From the cell containing the given text, extract its center point as (X, Y) coordinate. 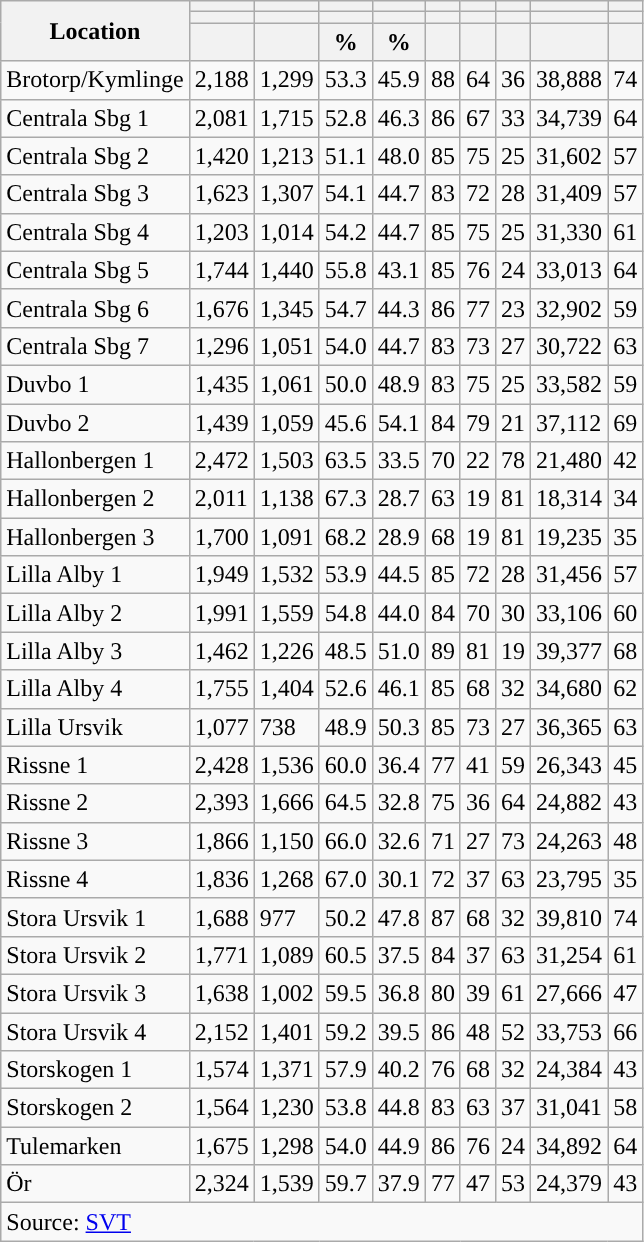
44.8 (398, 1108)
1,700 (222, 537)
19,235 (570, 537)
1,439 (222, 423)
58 (626, 1108)
Centrala Sbg 4 (95, 232)
33,013 (570, 270)
2,081 (222, 118)
53.3 (346, 80)
22 (478, 461)
1,298 (286, 1146)
24,379 (570, 1184)
1,564 (222, 1108)
41 (478, 765)
28.9 (398, 537)
24,882 (570, 803)
1,051 (286, 346)
1,462 (222, 651)
1,077 (222, 727)
44.9 (398, 1146)
Centrala Sbg 3 (95, 194)
60.5 (346, 955)
Duvbo 2 (95, 423)
Stora Ursvik 4 (95, 1031)
Hallonbergen 2 (95, 499)
60 (626, 613)
31,409 (570, 194)
1,744 (222, 270)
33,753 (570, 1031)
37.9 (398, 1184)
63.5 (346, 461)
1,230 (286, 1108)
52.6 (346, 689)
78 (514, 461)
48.0 (398, 156)
Lilla Alby 3 (95, 651)
27,666 (570, 993)
66 (626, 1031)
2,011 (222, 499)
33 (514, 118)
1,226 (286, 651)
67.3 (346, 499)
39,810 (570, 917)
45 (626, 765)
71 (442, 841)
Lilla Alby 2 (95, 613)
1,089 (286, 955)
1,371 (286, 1070)
1,836 (222, 879)
Stora Ursvik 2 (95, 955)
59.2 (346, 1031)
1,771 (222, 955)
47.8 (398, 917)
1,059 (286, 423)
28.7 (398, 499)
38,888 (570, 80)
Source: SVT (322, 1222)
21,480 (570, 461)
46.3 (398, 118)
37.5 (398, 955)
46.1 (398, 689)
Lilla Alby 4 (95, 689)
62 (626, 689)
1,061 (286, 384)
1,345 (286, 308)
1,991 (222, 613)
1,536 (286, 765)
1,404 (286, 689)
1,213 (286, 156)
1,268 (286, 879)
34,892 (570, 1146)
18,314 (570, 499)
Centrala Sbg 2 (95, 156)
1,574 (222, 1070)
2,188 (222, 80)
2,428 (222, 765)
39 (478, 993)
Tulemarken (95, 1146)
66.0 (346, 841)
21 (514, 423)
Centrala Sbg 5 (95, 270)
Lilla Alby 1 (95, 575)
64.5 (346, 803)
51.1 (346, 156)
1,440 (286, 270)
88 (442, 80)
Storskogen 1 (95, 1070)
Location (95, 31)
31,456 (570, 575)
67.0 (346, 879)
50.2 (346, 917)
Rissne 3 (95, 841)
Duvbo 1 (95, 384)
Lilla Ursvik (95, 727)
33,106 (570, 613)
31,041 (570, 1108)
69 (626, 423)
36,365 (570, 727)
1,296 (222, 346)
53.8 (346, 1108)
1,623 (222, 194)
Brotorp/Kymlinge (95, 80)
1,666 (286, 803)
Ör (95, 1184)
39,377 (570, 651)
1,559 (286, 613)
33.5 (398, 461)
Storskogen 2 (95, 1108)
24,384 (570, 1070)
42 (626, 461)
24,263 (570, 841)
Rissne 2 (95, 803)
2,152 (222, 1031)
34,680 (570, 689)
55.8 (346, 270)
32.8 (398, 803)
54.2 (346, 232)
50.0 (346, 384)
Centrala Sbg 1 (95, 118)
1,949 (222, 575)
59.5 (346, 993)
738 (286, 727)
44.5 (398, 575)
52 (514, 1031)
48.5 (346, 651)
1,676 (222, 308)
1,307 (286, 194)
1,435 (222, 384)
32.6 (398, 841)
53 (514, 1184)
36.8 (398, 993)
45.9 (398, 80)
31,330 (570, 232)
30,722 (570, 346)
Rissne 1 (95, 765)
40.2 (398, 1070)
1,002 (286, 993)
23,795 (570, 879)
1,638 (222, 993)
30 (514, 613)
1,675 (222, 1146)
1,532 (286, 575)
1,503 (286, 461)
44.0 (398, 613)
1,420 (222, 156)
2,393 (222, 803)
53.9 (346, 575)
2,324 (222, 1184)
1,091 (286, 537)
Rissne 4 (95, 879)
57.9 (346, 1070)
80 (442, 993)
1,299 (286, 80)
1,539 (286, 1184)
23 (514, 308)
39.5 (398, 1031)
1,688 (222, 917)
Centrala Sbg 6 (95, 308)
Stora Ursvik 1 (95, 917)
52.8 (346, 118)
54.8 (346, 613)
31,602 (570, 156)
1,715 (286, 118)
67 (478, 118)
34 (626, 499)
1,014 (286, 232)
Hallonbergen 1 (95, 461)
30.1 (398, 879)
45.6 (346, 423)
34,739 (570, 118)
33,582 (570, 384)
43.1 (398, 270)
31,254 (570, 955)
Centrala Sbg 7 (95, 346)
26,343 (570, 765)
50.3 (398, 727)
87 (442, 917)
51.0 (398, 651)
1,138 (286, 499)
54.7 (346, 308)
1,401 (286, 1031)
60.0 (346, 765)
79 (478, 423)
89 (442, 651)
2,472 (222, 461)
1,150 (286, 841)
59.7 (346, 1184)
44.3 (398, 308)
68.2 (346, 537)
1,866 (222, 841)
Stora Ursvik 3 (95, 993)
Hallonbergen 3 (95, 537)
36.4 (398, 765)
1,755 (222, 689)
37,112 (570, 423)
1,203 (222, 232)
32,902 (570, 308)
977 (286, 917)
